Determine the (x, y) coordinate at the center of the cell enclosing the given text.  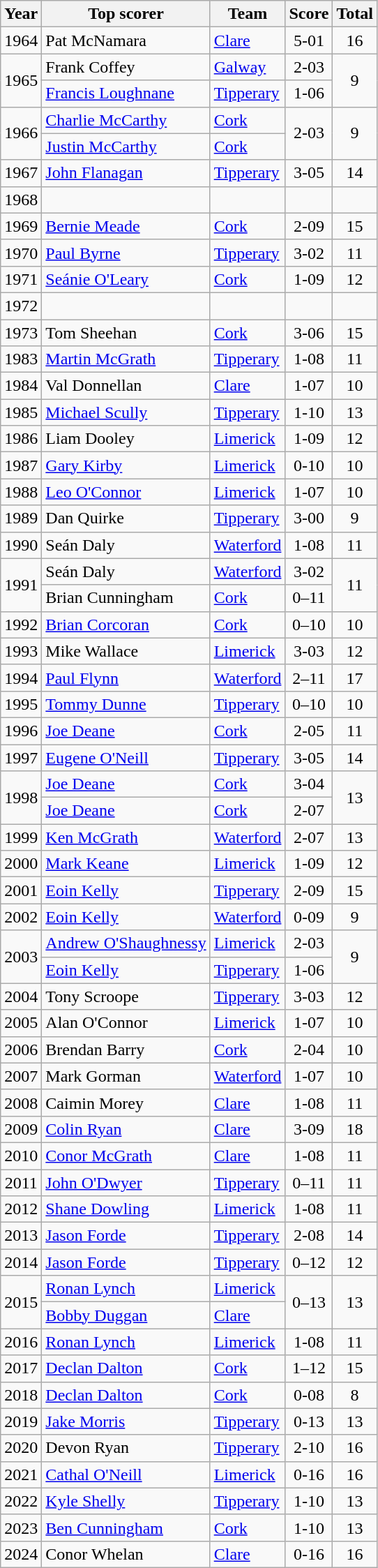
Mark Keane (126, 864)
2-08 (309, 1236)
1964 (21, 40)
1999 (21, 837)
18 (355, 1129)
Mark Gorman (126, 1076)
2023 (21, 1528)
Team (248, 14)
1971 (21, 279)
Charlie McCarthy (126, 120)
0-10 (309, 465)
1970 (21, 253)
Seánie O'Leary (126, 279)
1988 (21, 492)
Caimin Morey (126, 1103)
1998 (21, 798)
2006 (21, 1050)
2002 (21, 917)
Bobby Duggan (126, 1315)
Devon Ryan (126, 1448)
1990 (21, 545)
2009 (21, 1129)
Gary Kirby (126, 465)
2022 (21, 1501)
3-09 (309, 1129)
2-04 (309, 1050)
Ben Cunningham (126, 1528)
Pat McNamara (126, 40)
Paul Byrne (126, 253)
Val Donnellan (126, 386)
0–13 (309, 1302)
5-01 (309, 40)
1966 (21, 133)
Tommy Dunne (126, 704)
2008 (21, 1103)
3-00 (309, 518)
1–12 (309, 1368)
1983 (21, 359)
1973 (21, 333)
Eugene O'Neill (126, 757)
Conor Whelan (126, 1554)
1989 (21, 518)
0–12 (309, 1262)
Brian Cunningham (126, 598)
1991 (21, 585)
2015 (21, 1302)
Leo O'Connor (126, 492)
2004 (21, 996)
1965 (21, 80)
Year (21, 14)
1972 (21, 306)
Score (309, 14)
2014 (21, 1262)
Justin McCarthy (126, 147)
Liam Dooley (126, 439)
2012 (21, 1209)
Shane Dowling (126, 1209)
Tony Scroope (126, 996)
17 (355, 678)
1968 (21, 200)
Martin McGrath (126, 359)
Frank Coffey (126, 67)
Total (355, 14)
2007 (21, 1076)
1997 (21, 757)
1994 (21, 678)
Brian Corcoran (126, 625)
John O'Dwyer (126, 1183)
2020 (21, 1448)
Andrew O'Shaughnessy (126, 943)
Mike Wallace (126, 651)
1992 (21, 625)
Michael Scully (126, 412)
2024 (21, 1554)
0-09 (309, 917)
Dan Quirke (126, 518)
John Flanagan (126, 173)
Bernie Meade (126, 226)
2017 (21, 1368)
2–11 (309, 678)
Jake Morris (126, 1421)
Tom Sheehan (126, 333)
Brendan Barry (126, 1050)
2011 (21, 1183)
1969 (21, 226)
3-04 (309, 784)
1967 (21, 173)
2005 (21, 1023)
Colin Ryan (126, 1129)
2-05 (309, 731)
Alan O'Connor (126, 1023)
Paul Flynn (126, 678)
1984 (21, 386)
2016 (21, 1342)
1995 (21, 704)
Francis Loughnane (126, 94)
2013 (21, 1236)
0-13 (309, 1421)
2018 (21, 1395)
Ken McGrath (126, 837)
2019 (21, 1421)
Galway (248, 67)
2000 (21, 864)
1985 (21, 412)
2003 (21, 957)
Kyle Shelly (126, 1501)
2021 (21, 1474)
Cathal O'Neill (126, 1474)
Conor McGrath (126, 1156)
3-06 (309, 333)
1987 (21, 465)
8 (355, 1395)
0-08 (309, 1395)
Top scorer (126, 14)
2010 (21, 1156)
1996 (21, 731)
1986 (21, 439)
2001 (21, 890)
2-10 (309, 1448)
1993 (21, 651)
